Find where the given text appears and provide that cell's center as (X, Y) coordinate. 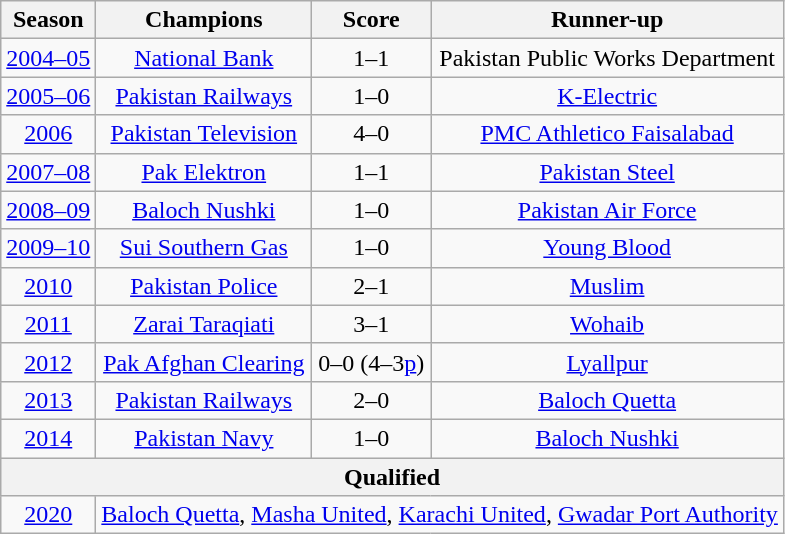
4–0 (372, 134)
2009–10 (48, 248)
2008–09 (48, 210)
3–1 (372, 324)
Baloch Quetta (608, 400)
2007–08 (48, 172)
K-Electric (608, 96)
2–0 (372, 400)
Pak Elektron (204, 172)
2020 (48, 515)
2010 (48, 286)
Champions (204, 20)
Pakistan Navy (204, 438)
Wohaib (608, 324)
Qualified (392, 477)
Pakistan Air Force (608, 210)
2005–06 (48, 96)
Pak Afghan Clearing (204, 362)
Pakistan Public Works Department (608, 58)
Muslim (608, 286)
Baloch Quetta, Masha United, Karachi United, Gwadar Port Authority (440, 515)
PMC Athletico Faisalabad (608, 134)
2012 (48, 362)
National Bank (204, 58)
2004–05 (48, 58)
2013 (48, 400)
Score (372, 20)
Pakistan Steel (608, 172)
0–0 (4–3p) (372, 362)
Sui Southern Gas (204, 248)
Pakistan Police (204, 286)
Zarai Taraqiati (204, 324)
Season (48, 20)
2014 (48, 438)
Pakistan Television (204, 134)
Lyallpur (608, 362)
2–1 (372, 286)
2011 (48, 324)
2006 (48, 134)
Young Blood (608, 248)
Runner-up (608, 20)
